Return the (x, y) coordinate for the center point of the cell that contains the specified text.  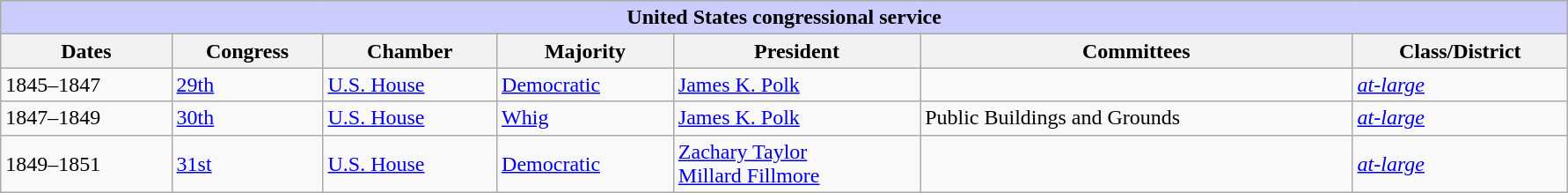
29th (247, 85)
1845–1847 (86, 85)
Chamber (410, 51)
Zachary TaylorMillard Fillmore (796, 164)
Class/District (1460, 51)
30th (247, 118)
Public Buildings and Grounds (1137, 118)
1849–1851 (86, 164)
Congress (247, 51)
Whig (586, 118)
Majority (586, 51)
1847–1849 (86, 118)
Committees (1137, 51)
United States congressional service (785, 18)
31st (247, 164)
President (796, 51)
Dates (86, 51)
